Search for the cell housing the specified text and yield its (X, Y) center coordinate. 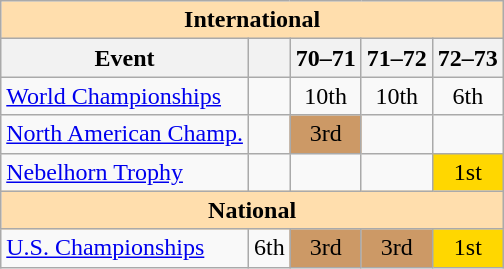
World Championships (125, 96)
National (252, 210)
72–73 (468, 58)
International (252, 20)
North American Champ. (125, 134)
70–71 (326, 58)
Nebelhorn Trophy (125, 172)
71–72 (396, 58)
Event (125, 58)
U.S. Championships (125, 248)
